Find where the given text appears and provide that cell's center as [X, Y] coordinate. 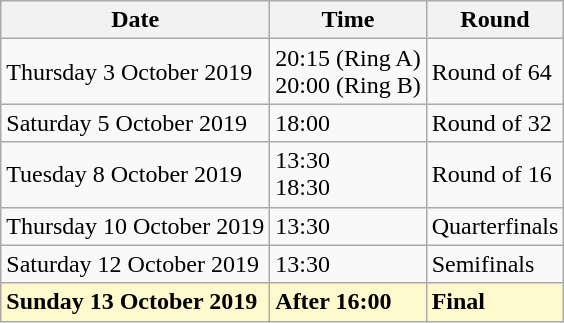
Saturday 5 October 2019 [136, 123]
After 16:00 [348, 302]
Saturday 12 October 2019 [136, 264]
20:15 (Ring A)20:00 (Ring B) [348, 72]
Thursday 3 October 2019 [136, 72]
Tuesday 8 October 2019 [136, 174]
Round [495, 20]
Semifinals [495, 264]
Round of 32 [495, 123]
Time [348, 20]
13:3018:30 [348, 174]
Round of 16 [495, 174]
Sunday 13 October 2019 [136, 302]
Thursday 10 October 2019 [136, 226]
Date [136, 20]
Quarterfinals [495, 226]
Final [495, 302]
18:00 [348, 123]
Round of 64 [495, 72]
